Return [X, Y] of the center of cell containing provided text 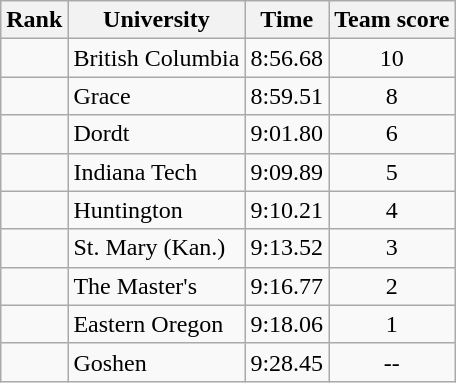
Grace [156, 96]
1 [392, 324]
Team score [392, 20]
9:01.80 [287, 134]
Eastern Oregon [156, 324]
8 [392, 96]
9:10.21 [287, 210]
Goshen [156, 362]
9:18.06 [287, 324]
University [156, 20]
10 [392, 58]
8:56.68 [287, 58]
-- [392, 362]
Dordt [156, 134]
Indiana Tech [156, 172]
6 [392, 134]
3 [392, 248]
The Master's [156, 286]
5 [392, 172]
9:13.52 [287, 248]
2 [392, 286]
St. Mary (Kan.) [156, 248]
9:09.89 [287, 172]
4 [392, 210]
Rank [34, 20]
8:59.51 [287, 96]
Time [287, 20]
9:28.45 [287, 362]
9:16.77 [287, 286]
British Columbia [156, 58]
Huntington [156, 210]
